Locate the cell with the specified text and output its (X, Y) center coordinate. 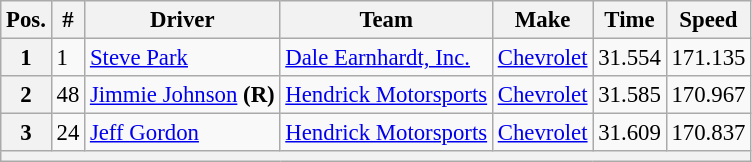
Make (542, 20)
Jimmie Johnson (R) (182, 95)
31.554 (630, 58)
Steve Park (182, 58)
Dale Earnhardt, Inc. (386, 58)
170.967 (708, 95)
48 (68, 95)
31.609 (630, 133)
170.837 (708, 133)
Team (386, 20)
Driver (182, 20)
31.585 (630, 95)
171.135 (708, 58)
Pos. (26, 20)
24 (68, 133)
# (68, 20)
Time (630, 20)
3 (26, 133)
Jeff Gordon (182, 133)
Speed (708, 20)
2 (26, 95)
